Output the [x, y] coordinate of the center of the cell containing the given text.  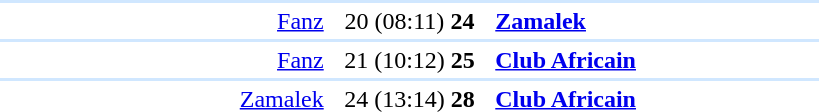
20 (08:11) 24 [410, 21]
Zamalek [656, 21]
21 (10:12) 25 [410, 60]
Club Africain [656, 60]
